Extract the (X, Y) coordinate from the center of the cell holding the provided text.  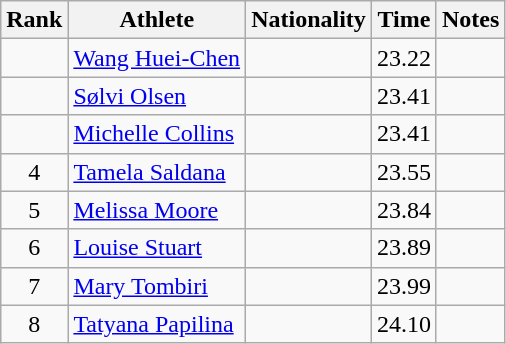
Athlete (157, 20)
Tatyana Papilina (157, 324)
4 (34, 172)
Mary Tombiri (157, 286)
Tamela Saldana (157, 172)
Nationality (309, 20)
7 (34, 286)
Rank (34, 20)
Time (404, 20)
5 (34, 210)
6 (34, 248)
8 (34, 324)
Melissa Moore (157, 210)
Michelle Collins (157, 134)
23.84 (404, 210)
Sølvi Olsen (157, 96)
Notes (470, 20)
Wang Huei-Chen (157, 58)
23.55 (404, 172)
24.10 (404, 324)
Louise Stuart (157, 248)
23.89 (404, 248)
23.22 (404, 58)
23.99 (404, 286)
